Determine the [X, Y] coordinate at the center of the cell enclosing the given text.  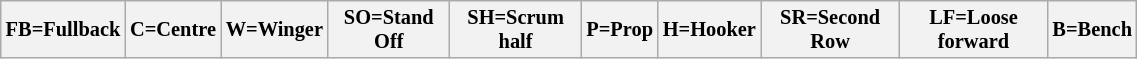
H=Hooker [710, 29]
FB=Fullback [63, 29]
W=Winger [274, 29]
SH=Scrum half [516, 29]
LF=Loose forward [973, 29]
SO=Stand Off [389, 29]
B=Bench [1092, 29]
P=Prop [619, 29]
SR=Second Row [830, 29]
C=Centre [173, 29]
